Provide the [x, y] coordinate of the cell's center where the given text is located.  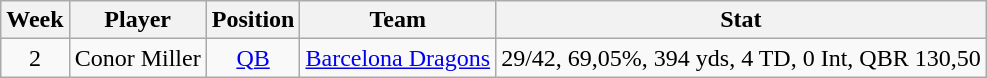
Conor Miller [138, 58]
Team [398, 20]
QB [253, 58]
Position [253, 20]
Stat [742, 20]
2 [35, 58]
Player [138, 20]
Week [35, 20]
Barcelona Dragons [398, 58]
29/42, 69,05%, 394 yds, 4 TD, 0 Int, QBR 130,50 [742, 58]
